Capture the cell that displays the provided text and extract its [X, Y] central coordinate. 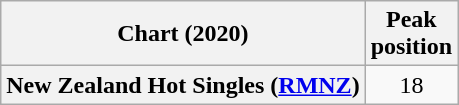
Chart (2020) [183, 34]
18 [411, 85]
New Zealand Hot Singles (RMNZ) [183, 85]
Peakposition [411, 34]
